Identify which cell holds the provided text, then report its (x, y) central coordinate. 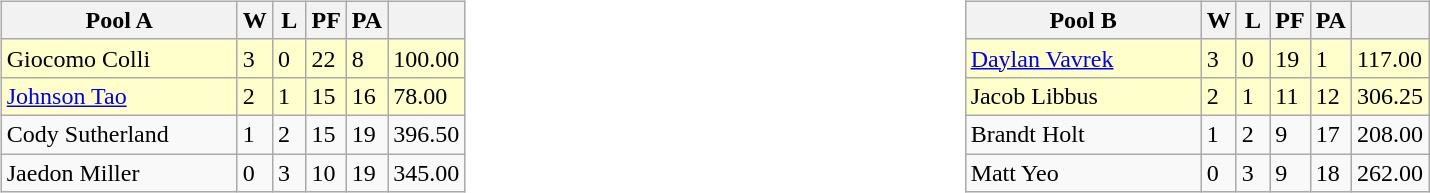
16 (366, 96)
12 (1330, 96)
306.25 (1390, 96)
Jacob Libbus (1083, 96)
17 (1330, 134)
396.50 (426, 134)
78.00 (426, 96)
Matt Yeo (1083, 173)
22 (326, 58)
Daylan Vavrek (1083, 58)
11 (1290, 96)
Giocomo Colli (119, 58)
208.00 (1390, 134)
8 (366, 58)
Johnson Tao (119, 96)
Pool B (1083, 20)
100.00 (426, 58)
345.00 (426, 173)
Cody Sutherland (119, 134)
Brandt Holt (1083, 134)
10 (326, 173)
Jaedon Miller (119, 173)
Pool A (119, 20)
18 (1330, 173)
262.00 (1390, 173)
117.00 (1390, 58)
